Search for the cell housing the specified text and yield its (x, y) center coordinate. 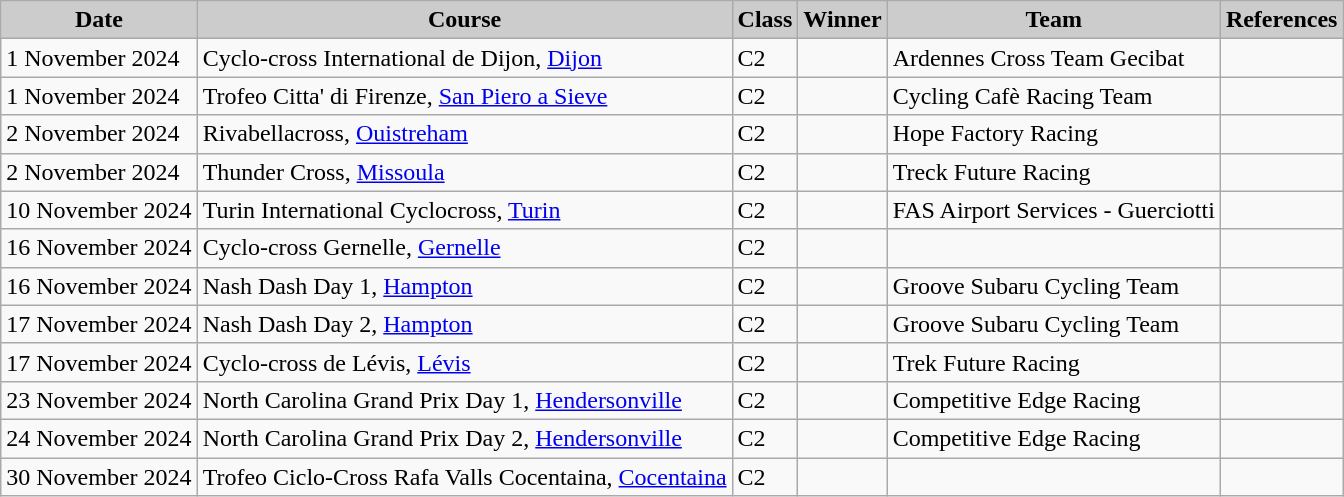
Course (464, 20)
Cyclo-cross de Lévis, Lévis (464, 362)
North Carolina Grand Prix Day 1, Hendersonville (464, 400)
24 November 2024 (99, 438)
Winner (842, 20)
Ardennes Cross Team Gecibat (1054, 58)
Trofeo Ciclo-Cross Rafa Valls Cocentaina, Cocentaina (464, 477)
Trofeo Citta' di Firenze, San Piero a Sieve (464, 96)
Cyclo-cross International de Dijon, Dijon (464, 58)
Thunder Cross, Missoula (464, 172)
Date (99, 20)
North Carolina Grand Prix Day 2, Hendersonville (464, 438)
Treck Future Racing (1054, 172)
FAS Airport Services - Guerciotti (1054, 210)
Class (765, 20)
Nash Dash Day 1, Hampton (464, 286)
Cyclo-cross Gernelle, Gernelle (464, 248)
30 November 2024 (99, 477)
Hope Factory Racing (1054, 134)
Cycling Cafè Racing Team (1054, 96)
Turin International Cyclocross, Turin (464, 210)
References (1282, 20)
Rivabellacross, Ouistreham (464, 134)
Team (1054, 20)
23 November 2024 (99, 400)
10 November 2024 (99, 210)
Nash Dash Day 2, Hampton (464, 324)
Trek Future Racing (1054, 362)
